Locate the cell with the specified text and output its [x, y] center coordinate. 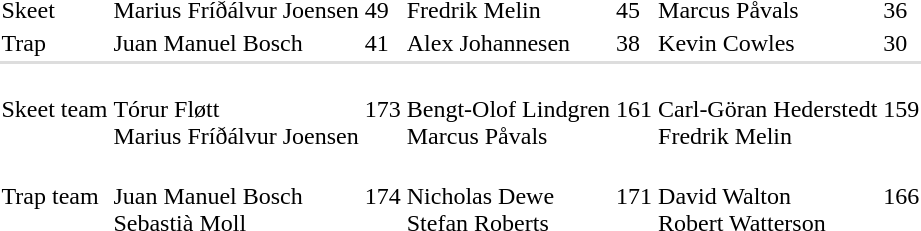
Juan Manuel Bosch [236, 43]
Skeet team [54, 109]
159 [902, 109]
173 [382, 109]
Tórur FløttMarius Fríðálvur Joensen [236, 109]
30 [902, 43]
161 [634, 109]
Alex Johannesen [508, 43]
Carl-Göran Hederstedt Fredrik Melin [768, 109]
Trap [54, 43]
Bengt-Olof LindgrenMarcus Påvals [508, 109]
Kevin Cowles [768, 43]
38 [634, 43]
41 [382, 43]
